Return (X, Y) of the center of cell containing provided text 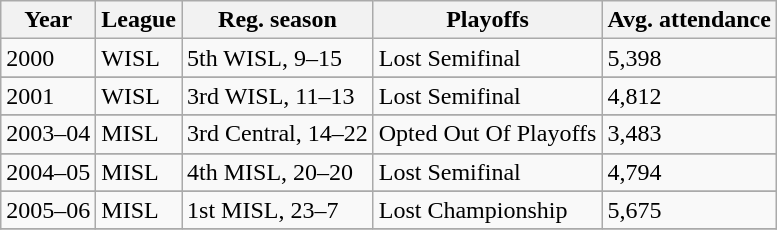
2003–04 (48, 134)
3rd WISL, 11–13 (278, 96)
Opted Out Of Playoffs (488, 134)
Lost Championship (488, 210)
2000 (48, 58)
5,398 (690, 58)
3rd Central, 14–22 (278, 134)
1st MISL, 23–7 (278, 210)
Avg. attendance (690, 20)
4th MISL, 20–20 (278, 172)
Year (48, 20)
Playoffs (488, 20)
2004–05 (48, 172)
2005–06 (48, 210)
4,794 (690, 172)
5,675 (690, 210)
League (139, 20)
4,812 (690, 96)
5th WISL, 9–15 (278, 58)
Reg. season (278, 20)
3,483 (690, 134)
2001 (48, 96)
